Determine the (X, Y) coordinate at the center of the cell enclosing the given text.  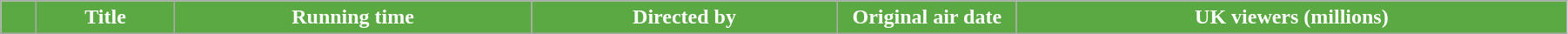
Title (106, 17)
UK viewers (millions) (1291, 17)
Running time (352, 17)
Directed by (684, 17)
Original air date (927, 17)
